Identify which cell holds the provided text, then report its [x, y] central coordinate. 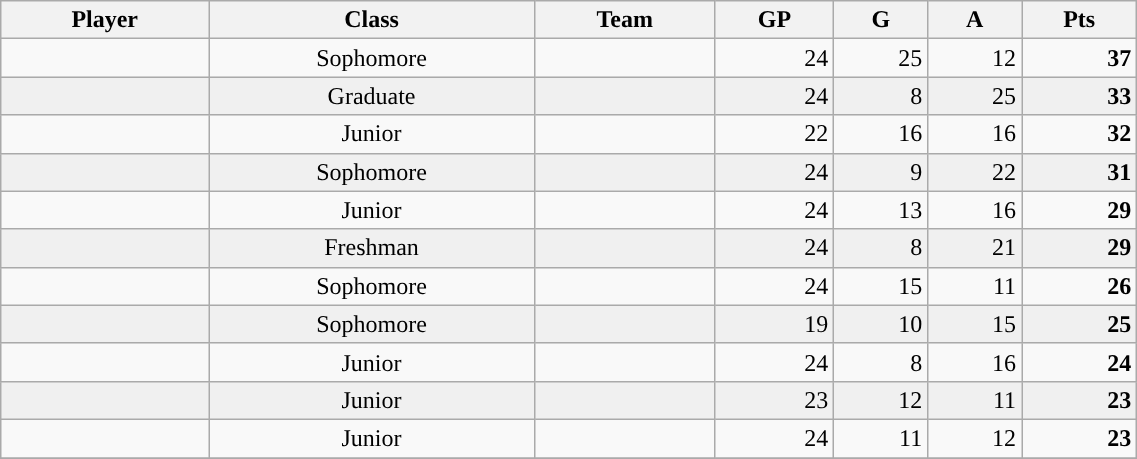
Class [372, 20]
A [975, 20]
19 [774, 324]
31 [1080, 172]
33 [1080, 96]
Team [624, 20]
9 [881, 172]
Freshman [372, 248]
32 [1080, 134]
10 [881, 324]
Player [105, 20]
21 [975, 248]
26 [1080, 286]
37 [1080, 58]
13 [881, 210]
G [881, 20]
Pts [1080, 20]
GP [774, 20]
Graduate [372, 96]
